Determine the (X, Y) coordinate at the center of the cell enclosing the given text.  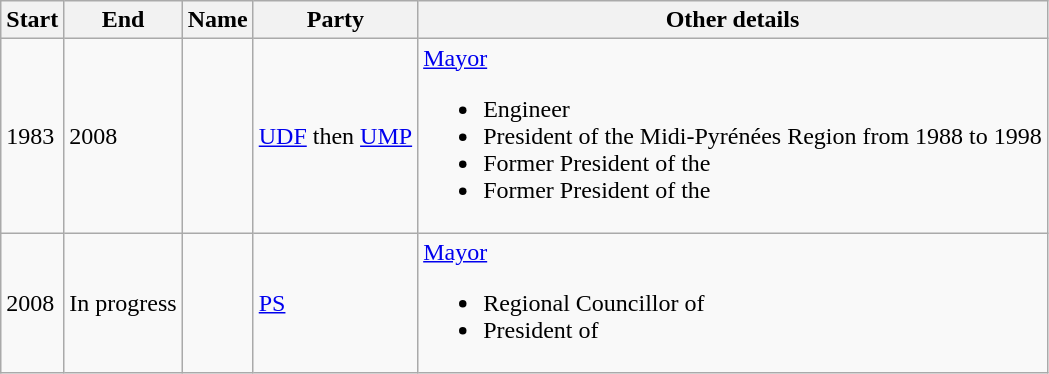
1983 (32, 136)
In progress (123, 303)
Start (32, 20)
End (123, 20)
MayorRegional Councillor of President of (733, 303)
UDF then UMP (335, 136)
Name (218, 20)
MayorEngineerPresident of the Midi-Pyrénées Region from 1988 to 1998Former President of the Former President of the (733, 136)
Other details (733, 20)
PS (335, 303)
Party (335, 20)
